Capture the cell that displays the provided text and extract its (x, y) central coordinate. 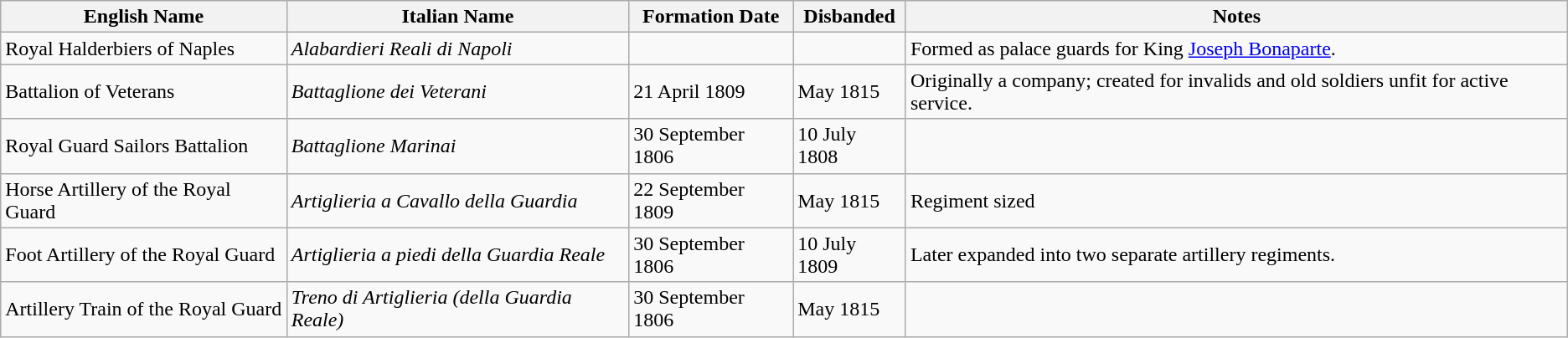
Treno di Artiglieria (della Guardia Reale) (457, 310)
Italian Name (457, 17)
Notes (1236, 17)
Battalion of Veterans (144, 92)
Horse Artillery of the Royal Guard (144, 201)
Disbanded (849, 17)
Royal Guard Sailors Battalion (144, 146)
Later expanded into two separate artillery regiments. (1236, 254)
Royal Halderbiers of Naples (144, 49)
English Name (144, 17)
Regiment sized (1236, 201)
Artillery Train of the Royal Guard (144, 310)
10 July 1809 (849, 254)
Formed as palace guards for King Joseph Bonaparte. (1236, 49)
Alabardieri Reali di Napoli (457, 49)
21 April 1809 (711, 92)
Originally a company; created for invalids and old soldiers unfit for active service. (1236, 92)
Foot Artillery of the Royal Guard (144, 254)
Formation Date (711, 17)
Battaglione dei Veterani (457, 92)
Battaglione Marinai (457, 146)
22 September 1809 (711, 201)
Artiglieria a Cavallo della Guardia (457, 201)
10 July 1808 (849, 146)
Artiglieria a piedi della Guardia Reale (457, 254)
